Provide the [x, y] coordinate of the cell's center where the given text is located.  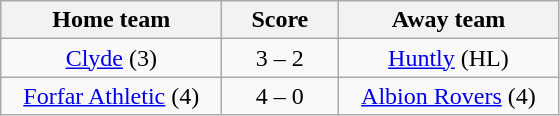
Forfar Athletic (4) [112, 96]
Home team [112, 20]
Huntly (HL) [448, 58]
4 – 0 [280, 96]
Away team [448, 20]
Score [280, 20]
Clyde (3) [112, 58]
3 – 2 [280, 58]
Albion Rovers (4) [448, 96]
